Return (X, Y) of the center of cell containing provided text 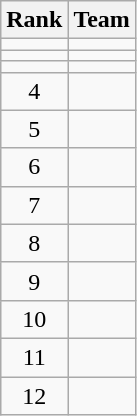
4 (34, 91)
9 (34, 281)
11 (34, 357)
7 (34, 205)
12 (34, 395)
Team (102, 20)
10 (34, 319)
5 (34, 129)
6 (34, 167)
Rank (34, 20)
8 (34, 243)
